Scan for the cell matching the given text and deliver its [x, y] coordinate at center. 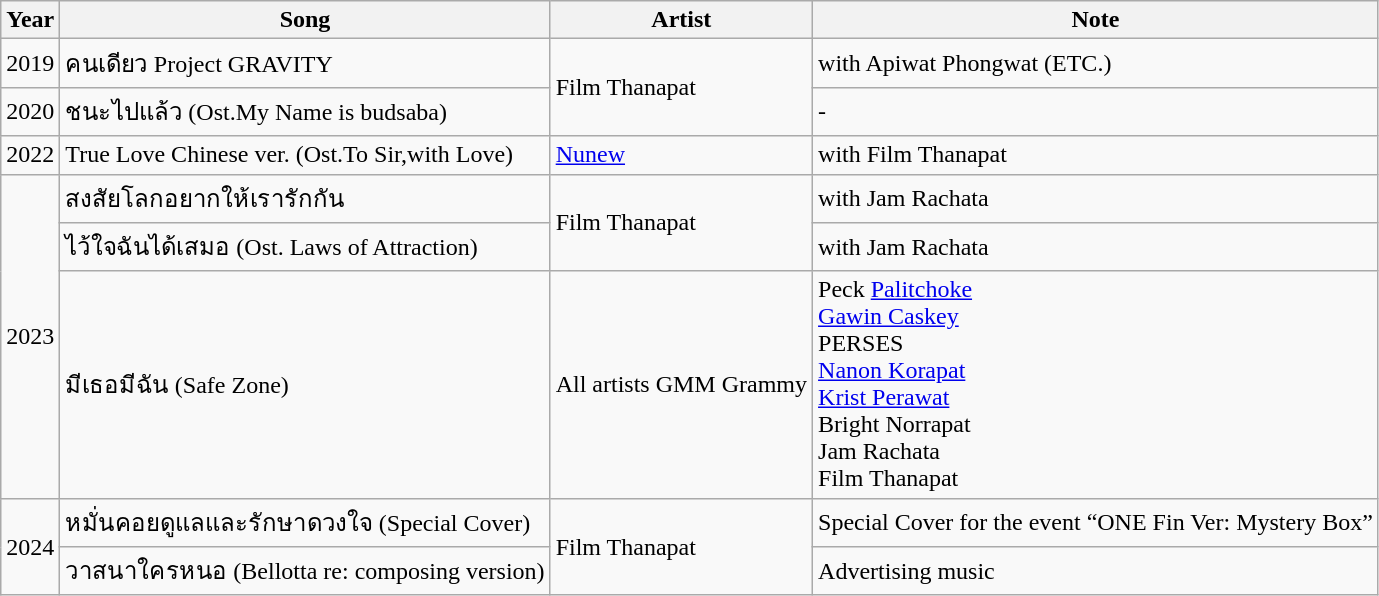
ชนะไปแล้ว (Ost.My Name is budsaba) [305, 112]
ไว้ใจฉันได้เสมอ (Ost. Laws of Attraction) [305, 248]
สงสัยโลกอยากให้เรารักกัน [305, 198]
2020 [30, 112]
- [1096, 112]
Note [1096, 20]
Special Cover for the event “ONE Fin Ver: Mystery Box” [1096, 522]
with Film Thanapat [1096, 155]
Artist [681, 20]
Year [30, 20]
2023 [30, 336]
มีเธอมีฉัน (Safe Zone) [305, 384]
วาสนาใครหนอ (Bellotta re: composing version) [305, 572]
All artists GMM Grammy [681, 384]
หมั่นคอยดูแลและรักษาดวงใจ (Special Cover) [305, 522]
คนเดียว Project GRAVITY [305, 64]
Advertising music [1096, 572]
True Love Chinese ver. (Ost.To Sir,with Love) [305, 155]
Nunew [681, 155]
Peck PalitchokeGawin CaskeyPERSESNanon KorapatKrist PerawatBright NorrapatJam RachataFilm Thanapat [1096, 384]
2019 [30, 64]
with Apiwat Phongwat (ETC.) [1096, 64]
2024 [30, 546]
2022 [30, 155]
Song [305, 20]
